Locate the cell with the specified text and output its (x, y) center coordinate. 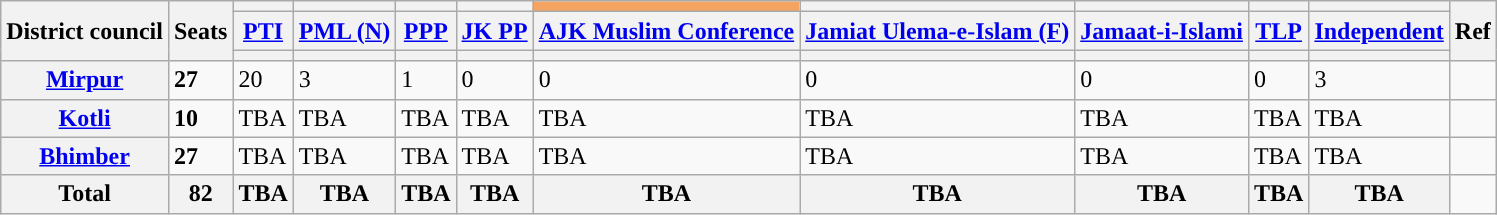
Total (85, 194)
1 (426, 80)
Jamiat Ulema-e-Islam (F) (938, 31)
Kotli (85, 118)
Independent (1379, 31)
AJK Muslim Conference (666, 31)
10 (200, 118)
Seats (200, 31)
PML (N) (344, 31)
PTI (263, 31)
Ref (1472, 31)
District council (85, 31)
Mirpur (85, 80)
PPP (426, 31)
JK PP (494, 31)
20 (263, 80)
TLP (1278, 31)
82 (200, 194)
Bhimber (85, 156)
Jamaat-i-Islami (1162, 31)
